Return [x, y] of the center of cell containing provided text 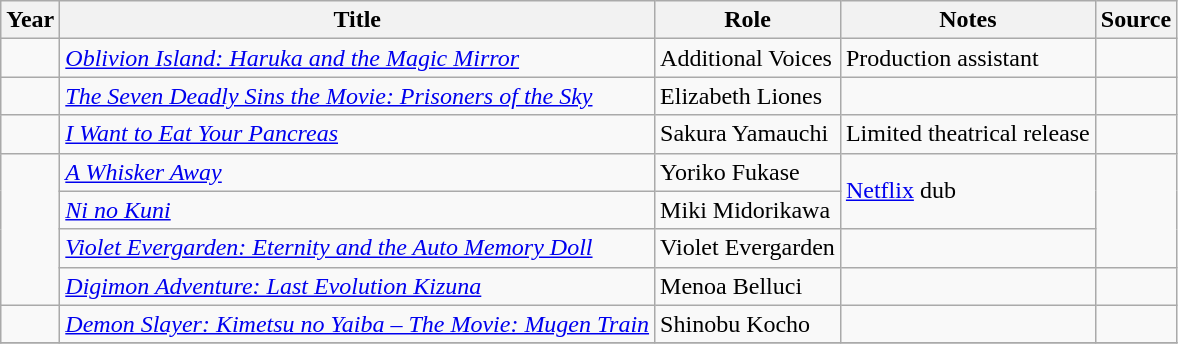
Violet Evergarden: Eternity and the Auto Memory Doll [358, 248]
A Whisker Away [358, 172]
I Want to Eat Your Pancreas [358, 134]
Digimon Adventure: Last Evolution Kizuna [358, 286]
Limited theatrical release [968, 134]
The Seven Deadly Sins the Movie: Prisoners of the Sky [358, 96]
Shinobu Kocho [748, 324]
Notes [968, 20]
Oblivion Island: Haruka and the Magic Mirror [358, 58]
Ni no Kuni [358, 210]
Demon Slayer: Kimetsu no Yaiba – The Movie: Mugen Train [358, 324]
Year [30, 20]
Netflix dub [968, 191]
Elizabeth Liones [748, 96]
Source [1136, 20]
Sakura Yamauchi [748, 134]
Yoriko Fukase [748, 172]
Violet Evergarden [748, 248]
Menoa Belluci [748, 286]
Miki Midorikawa [748, 210]
Title [358, 20]
Production assistant [968, 58]
Role [748, 20]
Additional Voices [748, 58]
